Output the [x, y] coordinate of the center of the cell containing the given text.  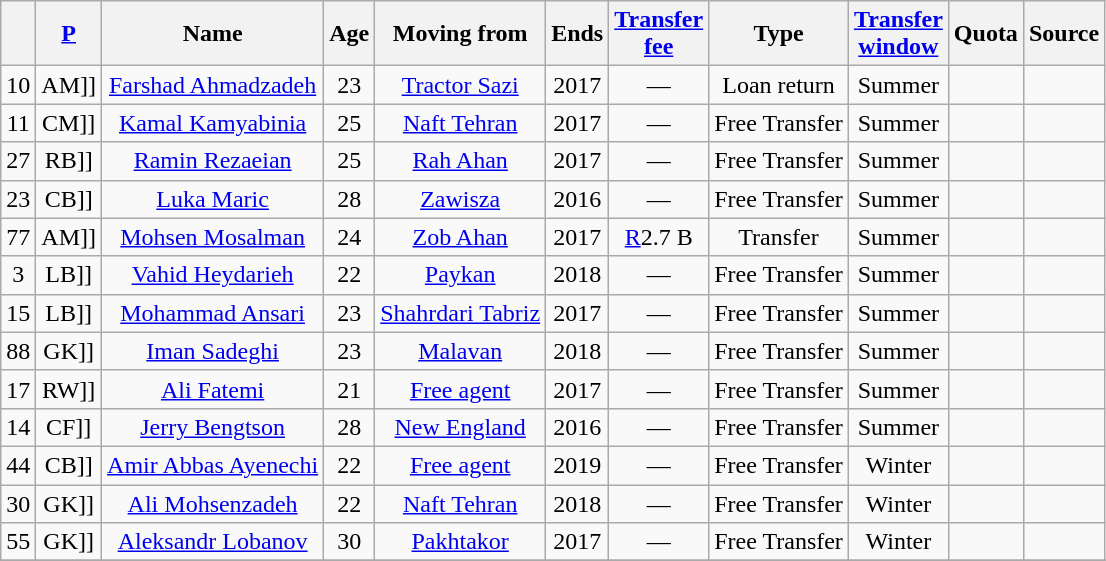
Pakhtakor [460, 542]
Moving from [460, 34]
RW]] [69, 389]
RB]] [69, 161]
CM]] [69, 123]
Quota [986, 34]
CF]] [69, 427]
27 [18, 161]
10 [18, 85]
Mohsen Mosalman [213, 237]
Mohammad Ansari [213, 313]
77 [18, 237]
Iman Sadeghi [213, 351]
Source [1064, 34]
88 [18, 351]
Luka Maric [213, 199]
15 [18, 313]
Ali Fatemi [213, 389]
3 [18, 275]
Malavan [460, 351]
R2.7 B [659, 237]
Type [779, 34]
Ali Mohsenzadeh [213, 503]
Kamal Kamyabinia [213, 123]
Farshad Ahmadzadeh [213, 85]
55 [18, 542]
44 [18, 465]
Paykan [460, 275]
Transferwindow [898, 34]
14 [18, 427]
Aleksandr Lobanov [213, 542]
Zawisza [460, 199]
24 [350, 237]
Transferfee [659, 34]
11 [18, 123]
Ends [578, 34]
2019 [578, 465]
Amir Abbas Ayenechi [213, 465]
New England [460, 427]
Ramin Rezaeian [213, 161]
Transfer [779, 237]
Tractor Sazi [460, 85]
Age [350, 34]
Name [213, 34]
Jerry Bengtson [213, 427]
17 [18, 389]
Vahid Heydarieh [213, 275]
21 [350, 389]
Loan return [779, 85]
P [69, 34]
Rah Ahan [460, 161]
Zob Ahan [460, 237]
Shahrdari Tabriz [460, 313]
